Search for the cell housing the specified text and yield its (X, Y) center coordinate. 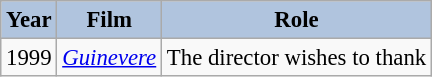
Year (29, 20)
Guinevere (110, 58)
1999 (29, 58)
Role (297, 20)
Film (110, 20)
The director wishes to thank (297, 58)
